Capture the cell that displays the provided text and extract its [X, Y] central coordinate. 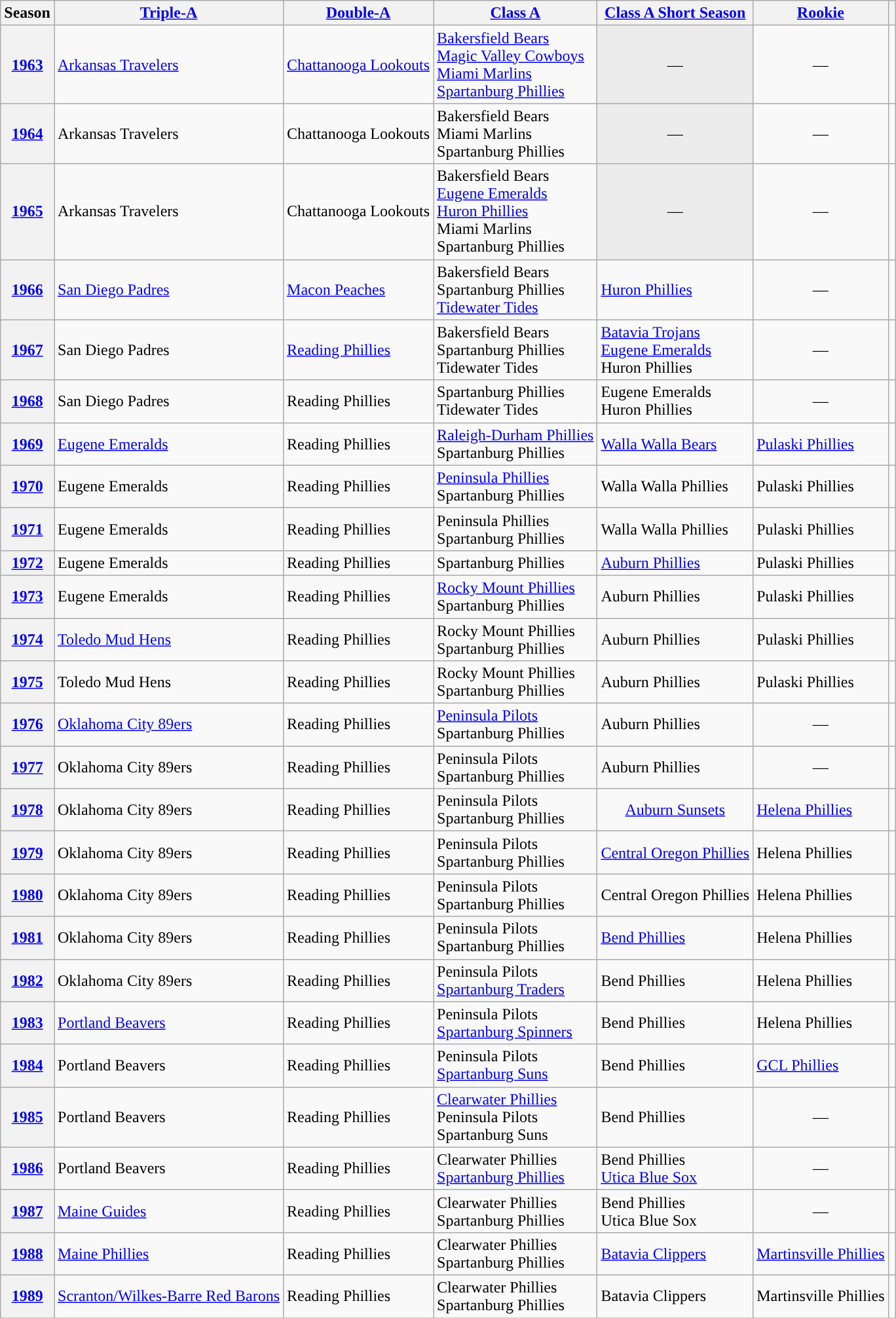
Triple-A [168, 13]
Class A [515, 13]
1983 [28, 1023]
Scranton/Wilkes-Barre Red Barons [168, 1296]
1985 [28, 1117]
Double-A [359, 13]
1987 [28, 1211]
1974 [28, 639]
Eugene EmeraldsHuron Phillies [675, 401]
Huron Phillies [675, 290]
1986 [28, 1169]
GCL Phillies [821, 1065]
Maine Phillies [168, 1254]
Class A Short Season [675, 13]
1978 [28, 810]
1982 [28, 980]
Peninsula PilotsSpartanburg Spinners [515, 1023]
Bakersfield BearsMiami MarlinsSpartanburg Phillies [515, 134]
Clearwater PhilliesPeninsula PilotsSpartanburg Suns [515, 1117]
Raleigh-Durham PhilliesSpartanburg Phillies [515, 444]
1964 [28, 134]
1977 [28, 768]
Peninsula PilotsSpartanburg Traders [515, 980]
Macon Peaches [359, 290]
1972 [28, 563]
1979 [28, 853]
Season [28, 13]
Spartanburg PhilliesTidewater Tides [515, 401]
Spartanburg Phillies [515, 563]
Peninsula PilotsSpartanburg Suns [515, 1065]
1980 [28, 895]
Auburn Sunsets [675, 810]
1968 [28, 401]
1988 [28, 1254]
1989 [28, 1296]
1963 [28, 64]
1975 [28, 683]
1971 [28, 529]
Walla Walla Bears [675, 444]
1976 [28, 725]
Batavia TrojansEugene EmeraldsHuron Phillies [675, 350]
1981 [28, 938]
1965 [28, 212]
Bakersfield BearsEugene EmeraldsHuron PhilliesMiami MarlinsSpartanburg Phillies [515, 212]
1984 [28, 1065]
1966 [28, 290]
1970 [28, 486]
1969 [28, 444]
1967 [28, 350]
Maine Guides [168, 1211]
Rookie [821, 13]
Bakersfield BearsMagic Valley CowboysMiami MarlinsSpartanburg Phillies [515, 64]
1973 [28, 596]
